Pinpoint the cell where the given text exists, returning its (X, Y) midpoint coordinate. 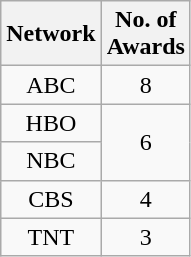
TNT (51, 237)
6 (146, 142)
8 (146, 85)
HBO (51, 123)
No. ofAwards (146, 34)
ABC (51, 85)
4 (146, 199)
3 (146, 237)
Network (51, 34)
CBS (51, 199)
NBC (51, 161)
